For the text-containing cell, return its midpoint in [X, Y] coordinate format. 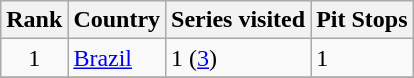
Rank [34, 20]
Series visited [238, 20]
Country [117, 20]
Brazil [117, 58]
1 (3) [238, 58]
Pit Stops [362, 20]
